Pinpoint the cell where the given text exists, returning its (X, Y) midpoint coordinate. 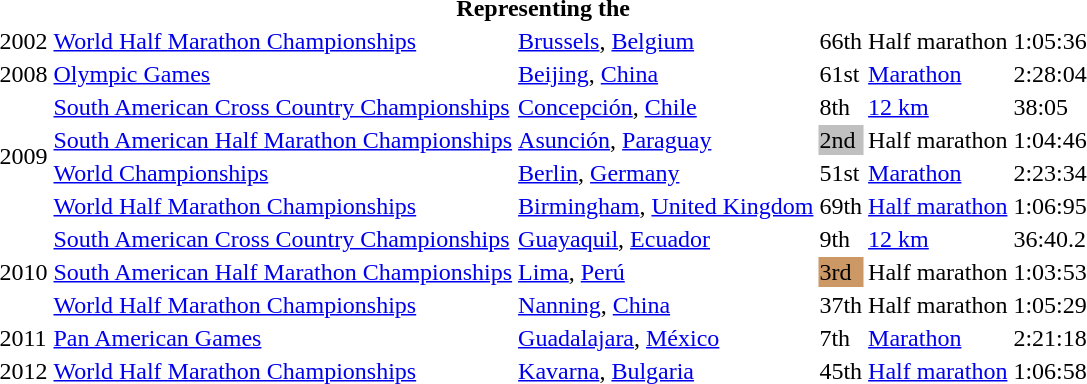
Brussels, Belgium (666, 41)
9th (841, 239)
Berlin, Germany (666, 173)
3rd (841, 272)
8th (841, 107)
Concepción, Chile (666, 107)
51st (841, 173)
7th (841, 338)
Olympic Games (283, 74)
Beijing, China (666, 74)
World Championships (283, 173)
Guayaquil, Ecuador (666, 239)
Guadalajara, México (666, 338)
Nanning, China (666, 305)
Lima, Perú (666, 272)
69th (841, 206)
61st (841, 74)
Asunción, Paraguay (666, 140)
37th (841, 305)
2nd (841, 140)
Birmingham, United Kingdom (666, 206)
Pan American Games (283, 338)
66th (841, 41)
